Search for the cell housing the specified text and yield its (X, Y) center coordinate. 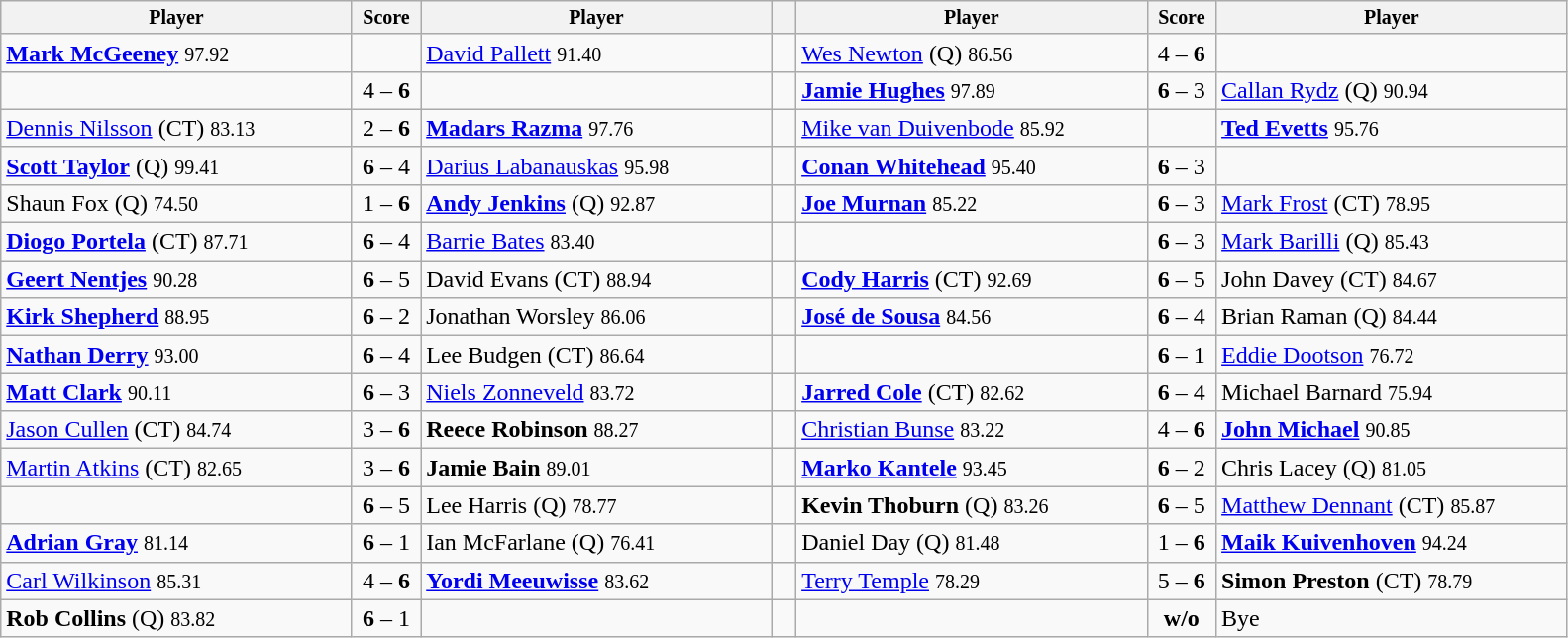
Darius Labanauskas 95.98 (596, 165)
Callan Rydz (Q) 90.94 (1392, 90)
Kevin Thoburn (Q) 83.26 (972, 505)
Wes Newton (Q) 86.56 (972, 53)
Joe Murnan 85.22 (972, 203)
Eddie Dootson 76.72 (1392, 355)
5 – 6 (1181, 581)
Ian McFarlane (Q) 76.41 (596, 543)
Diogo Portela (CT) 87.71 (176, 242)
Shaun Fox (Q) 74.50 (176, 203)
John Davey (CT) 84.67 (1392, 279)
w/o (1181, 618)
Terry Temple 78.29 (972, 581)
Geert Nentjes 90.28 (176, 279)
Mark McGeeney 97.92 (176, 53)
Maik Kuivenhoven 94.24 (1392, 543)
Reece Robinson 88.27 (596, 430)
Christian Bunse 83.22 (972, 430)
Brian Raman (Q) 84.44 (1392, 317)
Jamie Hughes 97.89 (972, 90)
Bye (1392, 618)
Lee Budgen (CT) 86.64 (596, 355)
Simon Preston (CT) 78.79 (1392, 581)
Daniel Day (Q) 81.48 (972, 543)
Dennis Nilsson (CT) 83.13 (176, 128)
Yordi Meeuwisse 83.62 (596, 581)
Mike van Duivenbode 85.92 (972, 128)
Andy Jenkins (Q) 92.87 (596, 203)
David Pallett 91.40 (596, 53)
Ted Evetts 95.76 (1392, 128)
Scott Taylor (Q) 99.41 (176, 165)
Conan Whitehead 95.40 (972, 165)
2 – 6 (386, 128)
Jamie Bain 89.01 (596, 468)
Matt Clark 90.11 (176, 392)
Nathan Derry 93.00 (176, 355)
John Michael 90.85 (1392, 430)
Michael Barnard 75.94 (1392, 392)
Marko Kantele 93.45 (972, 468)
Kirk Shepherd 88.95 (176, 317)
Mark Barilli (Q) 85.43 (1392, 242)
Niels Zonneveld 83.72 (596, 392)
Lee Harris (Q) 78.77 (596, 505)
Mark Frost (CT) 78.95 (1392, 203)
Jarred Cole (CT) 82.62 (972, 392)
Jonathan Worsley 86.06 (596, 317)
Rob Collins (Q) 83.82 (176, 618)
David Evans (CT) 88.94 (596, 279)
Madars Razma 97.76 (596, 128)
José de Sousa 84.56 (972, 317)
Adrian Gray 81.14 (176, 543)
Barrie Bates 83.40 (596, 242)
Carl Wilkinson 85.31 (176, 581)
Jason Cullen (CT) 84.74 (176, 430)
Chris Lacey (Q) 81.05 (1392, 468)
Cody Harris (CT) 92.69 (972, 279)
Matthew Dennant (CT) 85.87 (1392, 505)
Martin Atkins (CT) 82.65 (176, 468)
